Output the (X, Y) coordinate of the center of the cell containing the given text.  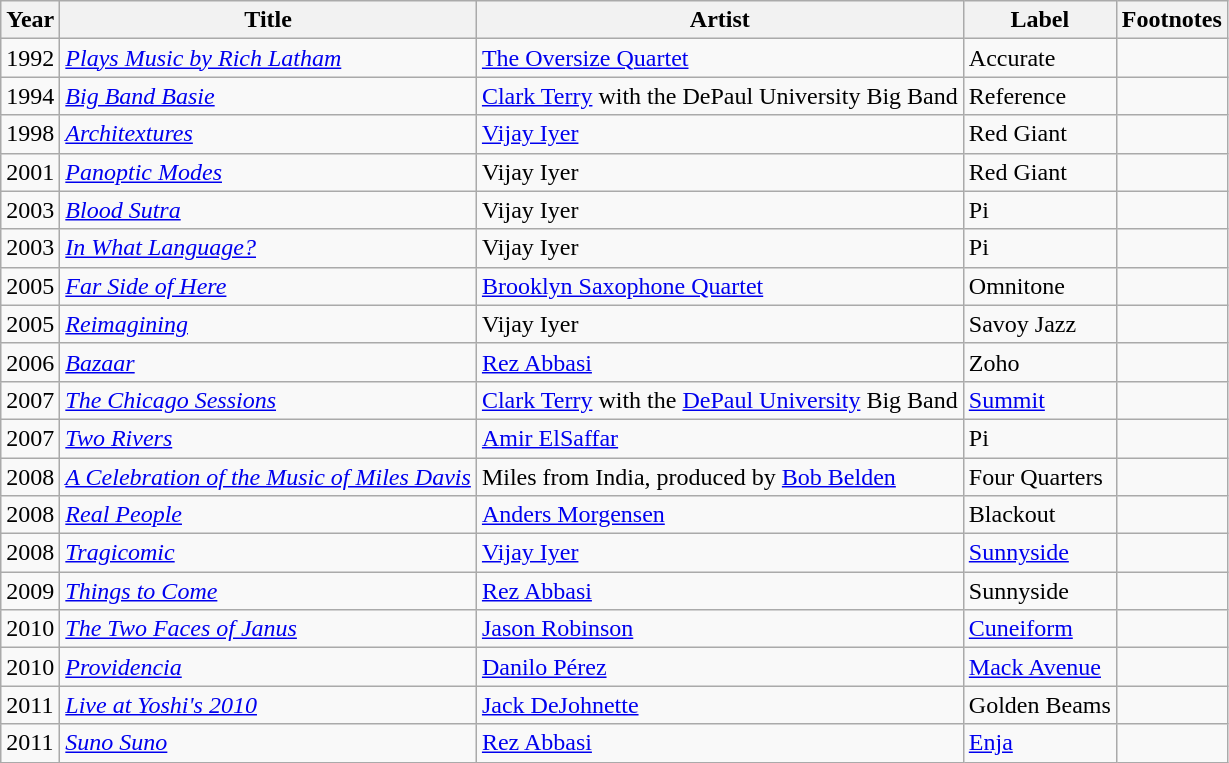
Title (268, 20)
Things to Come (268, 591)
2009 (30, 591)
Jason Robinson (720, 629)
Zoho (1040, 362)
The Chicago Sessions (268, 400)
1994 (30, 96)
1992 (30, 58)
Danilo Pérez (720, 667)
Architextures (268, 134)
Tragicomic (268, 553)
Jack DeJohnette (720, 705)
Big Band Basie (268, 96)
Bazaar (268, 362)
Suno Suno (268, 743)
Artist (720, 20)
2006 (30, 362)
Footnotes (1172, 20)
Enja (1040, 743)
Live at Yoshi's 2010 (268, 705)
Summit (1040, 400)
In What Language? (268, 248)
Anders Morgensen (720, 515)
Year (30, 20)
2001 (30, 172)
Golden Beams (1040, 705)
1998 (30, 134)
Panoptic Modes (268, 172)
Savoy Jazz (1040, 324)
Providencia (268, 667)
The Two Faces of Janus (268, 629)
Plays Music by Rich Latham (268, 58)
Two Rivers (268, 438)
Miles from India, produced by Bob Belden (720, 477)
Brooklyn Saxophone Quartet (720, 286)
Accurate (1040, 58)
Reference (1040, 96)
Reimagining (268, 324)
Amir ElSaffar (720, 438)
Four Quarters (1040, 477)
Blood Sutra (268, 210)
Omnitone (1040, 286)
Mack Avenue (1040, 667)
Cuneiform (1040, 629)
The Oversize Quartet (720, 58)
Blackout (1040, 515)
Far Side of Here (268, 286)
A Celebration of the Music of Miles Davis (268, 477)
Real People (268, 515)
Label (1040, 20)
